Find where the given text appears and provide that cell's center as [x, y] coordinate. 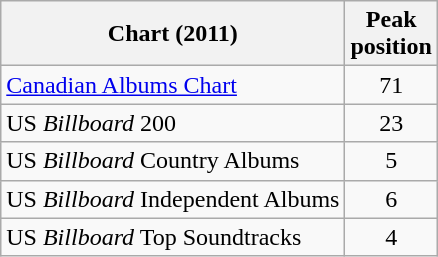
US Billboard Country Albums [173, 161]
6 [391, 199]
US Billboard Top Soundtracks [173, 237]
5 [391, 161]
71 [391, 85]
23 [391, 123]
Peakposition [391, 34]
Chart (2011) [173, 34]
US Billboard Independent Albums [173, 199]
Canadian Albums Chart [173, 85]
4 [391, 237]
US Billboard 200 [173, 123]
